Extract the (X, Y) coordinate from the center of the cell holding the provided text.  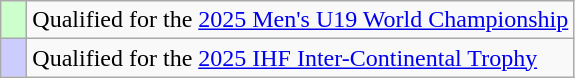
Qualified for the 2025 Men's U19 World Championship (300, 20)
Qualified for the 2025 IHF Inter-Continental Trophy (300, 58)
